Capture the cell that displays the provided text and extract its (x, y) central coordinate. 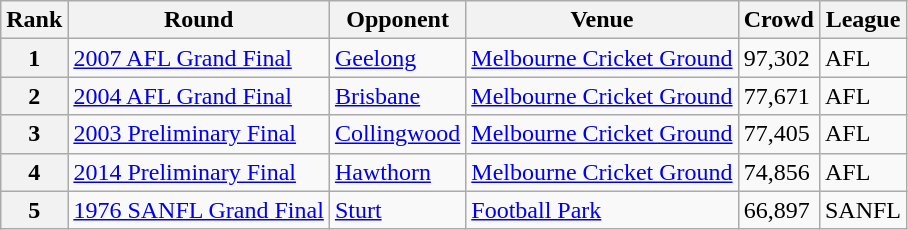
2004 AFL Grand Final (199, 96)
Football Park (602, 210)
4 (34, 172)
2014 Preliminary Final (199, 172)
97,302 (778, 58)
2003 Preliminary Final (199, 134)
77,671 (778, 96)
Brisbane (397, 96)
Round (199, 20)
Crowd (778, 20)
League (862, 20)
77,405 (778, 134)
2007 AFL Grand Final (199, 58)
Hawthorn (397, 172)
74,856 (778, 172)
Rank (34, 20)
1 (34, 58)
5 (34, 210)
3 (34, 134)
SANFL (862, 210)
Venue (602, 20)
Geelong (397, 58)
66,897 (778, 210)
Opponent (397, 20)
Collingwood (397, 134)
2 (34, 96)
Sturt (397, 210)
1976 SANFL Grand Final (199, 210)
